Pinpoint the cell where the given text exists, returning its [X, Y] midpoint coordinate. 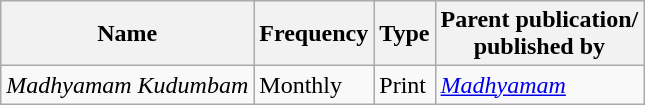
Madhyamam [540, 85]
Madhyamam Kudumbam [128, 85]
Parent publication/published by [540, 34]
Monthly [314, 85]
Type [404, 34]
Print [404, 85]
Name [128, 34]
Frequency [314, 34]
